For the text-containing cell, return its midpoint in [X, Y] coordinate format. 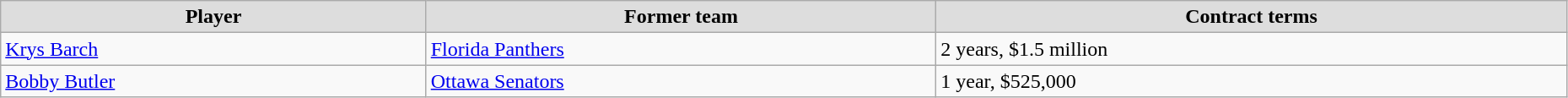
Florida Panthers [682, 49]
2 years, $1.5 million [1252, 49]
Bobby Butler [213, 81]
Player [213, 17]
Ottawa Senators [682, 81]
Krys Barch [213, 49]
Former team [682, 17]
1 year, $525,000 [1252, 81]
Contract terms [1252, 17]
